Locate the cell with the specified text and output its (x, y) center coordinate. 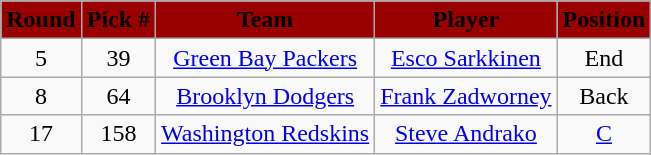
64 (118, 96)
Team (266, 20)
Position (604, 20)
158 (118, 134)
Back (604, 96)
End (604, 58)
5 (41, 58)
Brooklyn Dodgers (266, 96)
Frank Zadworney (466, 96)
8 (41, 96)
Green Bay Packers (266, 58)
Esco Sarkkinen (466, 58)
Player (466, 20)
Round (41, 20)
39 (118, 58)
C (604, 134)
Steve Andrako (466, 134)
Washington Redskins (266, 134)
Pick # (118, 20)
17 (41, 134)
